Provide the [X, Y] coordinate of the cell's center where the given text is located.  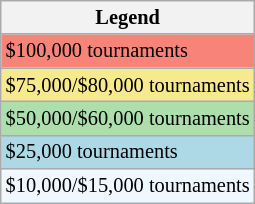
$10,000/$15,000 tournaments [128, 186]
Legend [128, 17]
$75,000/$80,000 tournaments [128, 85]
$25,000 tournaments [128, 152]
$50,000/$60,000 tournaments [128, 118]
$100,000 tournaments [128, 51]
